Extract the (X, Y) coordinate from the center of the cell holding the provided text.  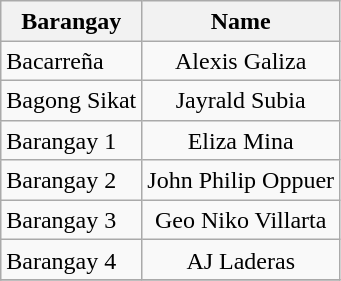
Geo Niko Villarta (241, 220)
Barangay 1 (72, 140)
Bacarreña (72, 61)
Eliza Mina (241, 140)
Barangay 4 (72, 260)
Barangay 2 (72, 180)
Barangay (72, 21)
John Philip Oppuer (241, 180)
Barangay 3 (72, 220)
Name (241, 21)
Bagong Sikat (72, 100)
Jayrald Subia (241, 100)
Alexis Galiza (241, 61)
AJ Laderas (241, 260)
